Extract the (x, y) coordinate from the center of the cell holding the provided text.  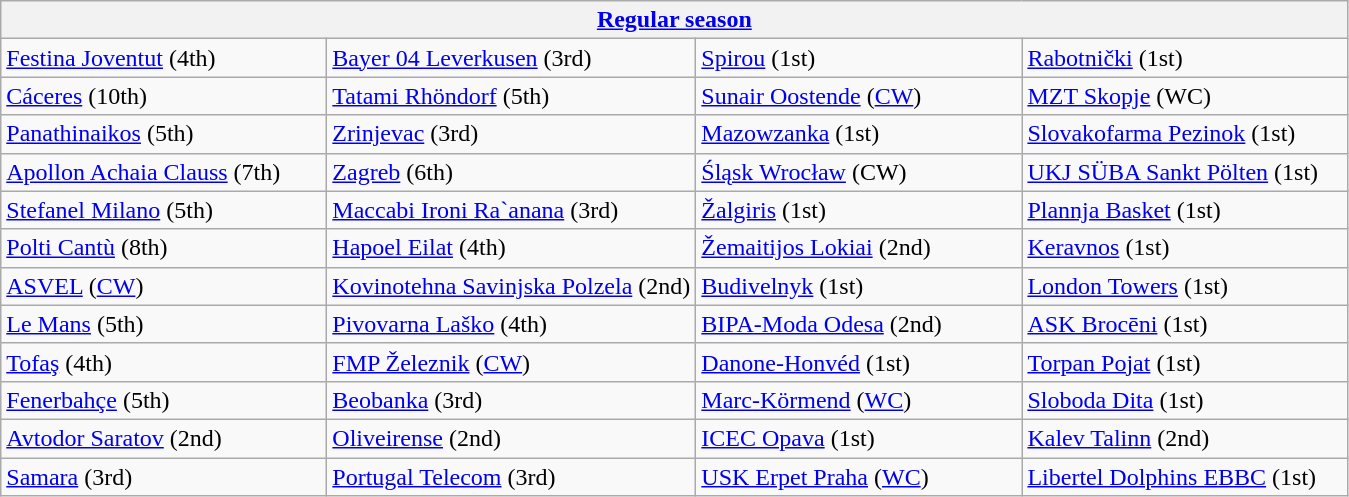
Zagreb (6th) (512, 172)
Festina Joventut (4th) (164, 58)
Plannja Basket (1st) (1185, 210)
ICEC Opava (1st) (859, 438)
London Towers (1st) (1185, 286)
Hapoel Eilat (4th) (512, 248)
USK Erpet Praha (WC) (859, 477)
Slovakofarma Pezinok (1st) (1185, 134)
BIPA-Moda Odesa (2nd) (859, 324)
Mazowzanka (1st) (859, 134)
Avtodor Saratov (2nd) (164, 438)
Stefanel Milano (5th) (164, 210)
ASK Brocēni (1st) (1185, 324)
Fenerbahçe (5th) (164, 400)
Bayer 04 Leverkusen (3rd) (512, 58)
Cáceres (10th) (164, 96)
Samara (3rd) (164, 477)
Oliveirense (2nd) (512, 438)
MZT Skopje (WC) (1185, 96)
Žalgiris (1st) (859, 210)
FMP Železnik (CW) (512, 362)
Śląsk Wrocław (CW) (859, 172)
ASVEL (CW) (164, 286)
Rabotnički (1st) (1185, 58)
Apollon Achaia Clauss (7th) (164, 172)
Portugal Telecom (3rd) (512, 477)
Pivovarna Laško (4th) (512, 324)
Sunair Oostende (CW) (859, 96)
Sloboda Dita (1st) (1185, 400)
Panathinaikos (5th) (164, 134)
Libertel Dolphins EBBC (1st) (1185, 477)
Polti Cantù (8th) (164, 248)
Regular season (674, 20)
Maccabi Ironi Ra`anana (3rd) (512, 210)
Keravnos (1st) (1185, 248)
Marc-Körmend (WC) (859, 400)
Danone-Honvéd (1st) (859, 362)
Torpan Pojat (1st) (1185, 362)
Spirou (1st) (859, 58)
Tofaş (4th) (164, 362)
Žemaitijos Lokiai (2nd) (859, 248)
UKJ SÜBA Sankt Pölten (1st) (1185, 172)
Tatami Rhöndorf (5th) (512, 96)
Kovinotehna Savinjska Polzela (2nd) (512, 286)
Zrinjevac (3rd) (512, 134)
Budivelnyk (1st) (859, 286)
Le Mans (5th) (164, 324)
Kalev Talinn (2nd) (1185, 438)
Beobanka (3rd) (512, 400)
